Search for the cell housing the specified text and yield its [X, Y] center coordinate. 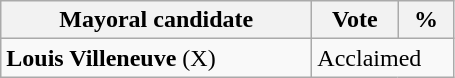
% [426, 20]
Acclaimed [383, 58]
Mayoral candidate [156, 20]
Vote [355, 20]
Louis Villeneuve (X) [156, 58]
